Scan for the cell matching the given text and deliver its (X, Y) coordinate at center. 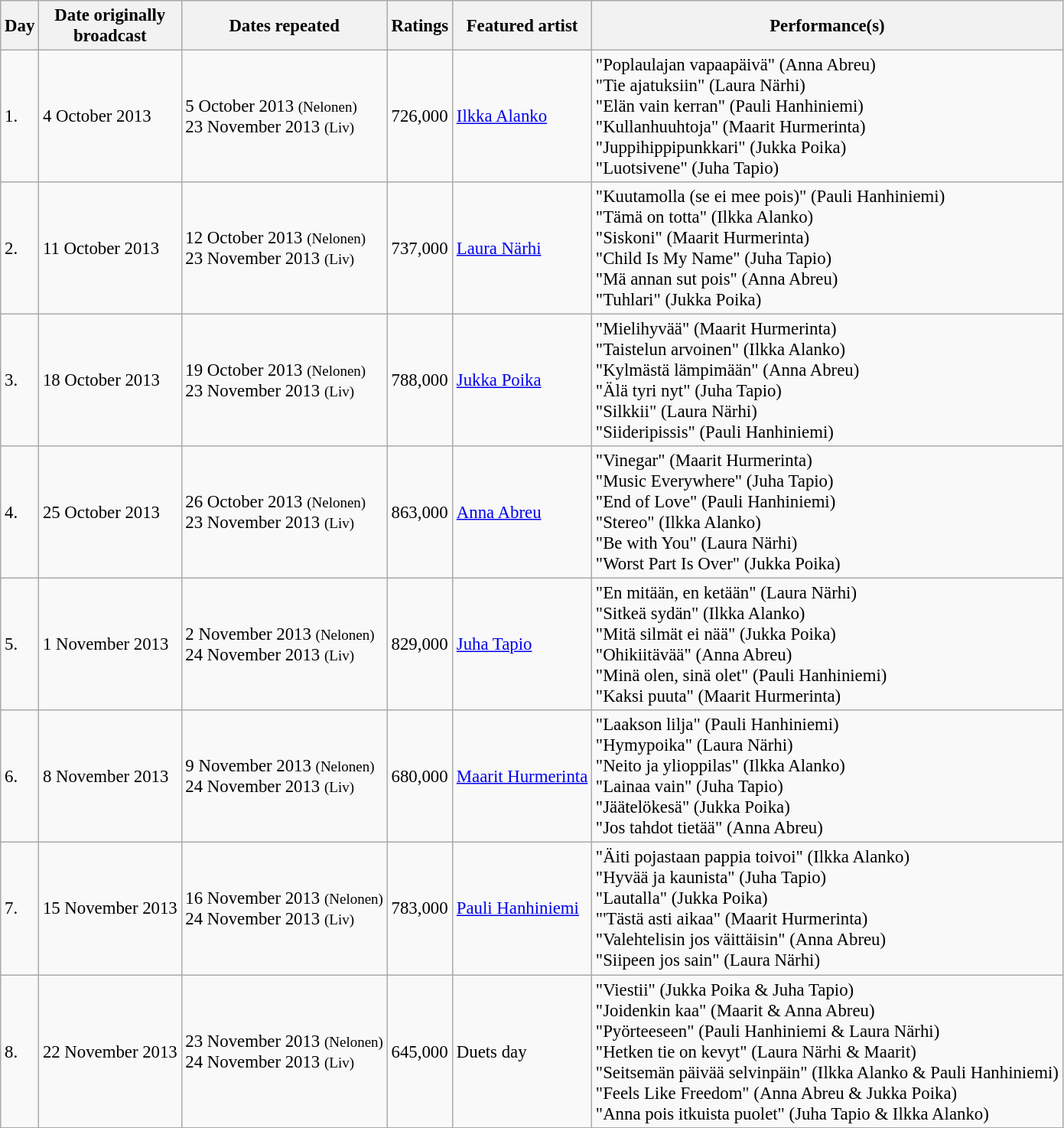
26 October 2013 (Nelonen)23 November 2013 (Liv) (285, 513)
6. (20, 776)
Pauli Hanhiniemi (522, 909)
9 November 2013 (Nelonen)24 November 2013 (Liv) (285, 776)
Jukka Poika (522, 381)
23 November 2013 (Nelonen)24 November 2013 (Liv) (285, 1051)
19 October 2013 (Nelonen)23 November 2013 (Liv) (285, 381)
829,000 (419, 644)
11 October 2013 (110, 248)
7. (20, 909)
15 November 2013 (110, 909)
788,000 (419, 381)
4 October 2013 (110, 116)
16 November 2013 (Nelonen)24 November 2013 (Liv) (285, 909)
1. (20, 116)
680,000 (419, 776)
Date originallybroadcast (110, 26)
Juha Tapio (522, 644)
8. (20, 1051)
645,000 (419, 1051)
2 November 2013 (Nelonen)24 November 2013 (Liv) (285, 644)
863,000 (419, 513)
22 November 2013 (110, 1051)
Dates repeated (285, 26)
5 October 2013 (Nelonen)23 November 2013 (Liv) (285, 116)
8 November 2013 (110, 776)
1 November 2013 (110, 644)
4. (20, 513)
18 October 2013 (110, 381)
2. (20, 248)
Performance(s) (828, 26)
3. (20, 381)
Day (20, 26)
726,000 (419, 116)
Anna Abreu (522, 513)
Ilkka Alanko (522, 116)
5. (20, 644)
12 October 2013 (Nelonen)23 November 2013 (Liv) (285, 248)
783,000 (419, 909)
25 October 2013 (110, 513)
Ratings (419, 26)
737,000 (419, 248)
Featured artist (522, 26)
Maarit Hurmerinta (522, 776)
Laura Närhi (522, 248)
Duets day (522, 1051)
